Extract the (x, y) coordinate from the center of the cell holding the provided text.  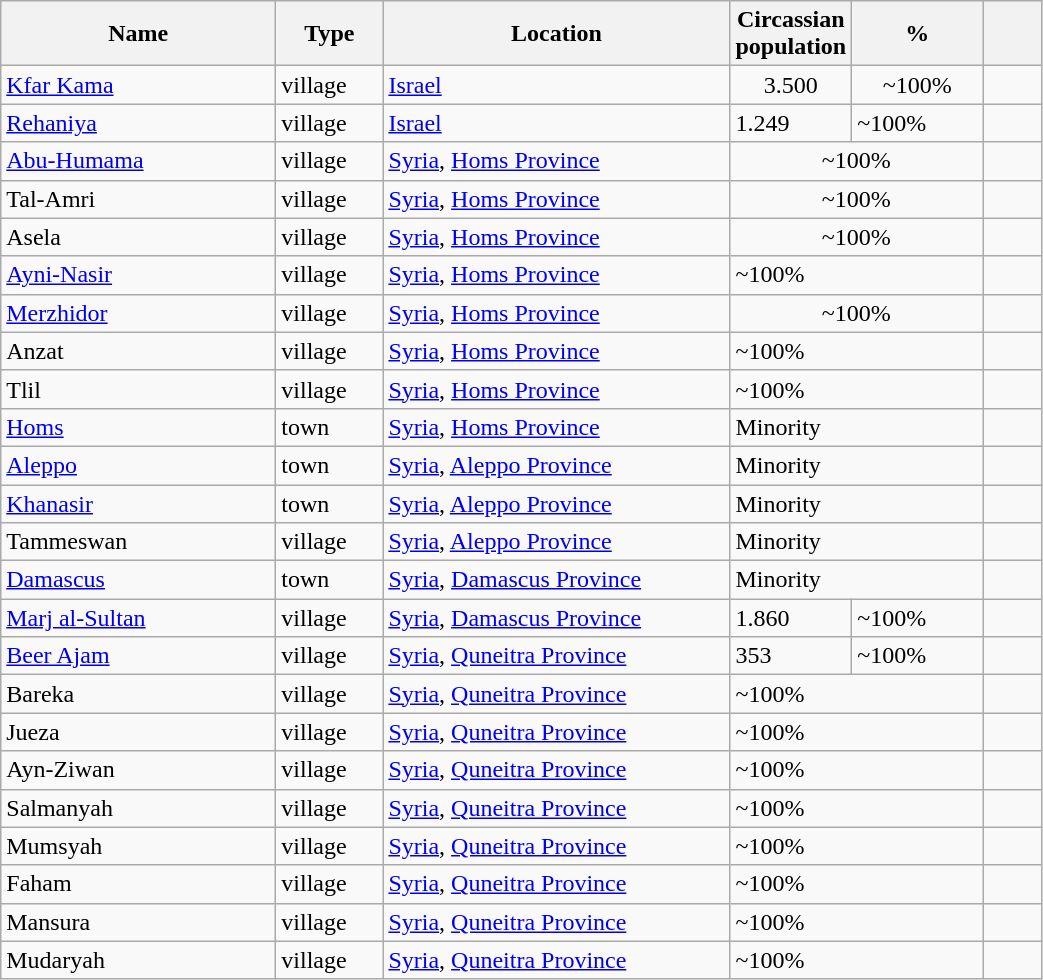
Ayni-Nasir (138, 275)
% (918, 34)
Salmanyah (138, 808)
Mumsyah (138, 846)
1.860 (791, 618)
Name (138, 34)
Tlil (138, 389)
Circassian population (791, 34)
Jueza (138, 732)
Merzhidor (138, 313)
3.500 (791, 85)
353 (791, 656)
Homs (138, 427)
Faham (138, 884)
Anzat (138, 351)
Location (556, 34)
Tammeswan (138, 542)
Tal-Amri (138, 199)
Marj al-Sultan (138, 618)
Type (330, 34)
Mudaryah (138, 960)
Beer Ajam (138, 656)
Bareka (138, 694)
Asela (138, 237)
Kfar Kama (138, 85)
Ayn-Ziwan (138, 770)
Khanasir (138, 503)
Damascus (138, 580)
Aleppo (138, 465)
Abu-Humama (138, 161)
Mansura (138, 922)
1.249 (791, 123)
Rehaniya (138, 123)
